Capture the cell that displays the provided text and extract its (x, y) central coordinate. 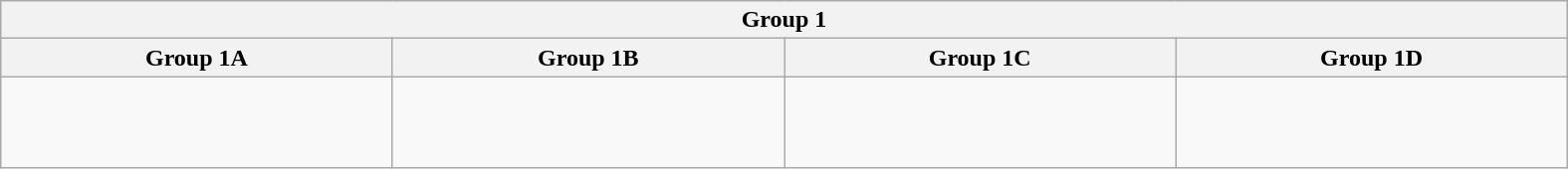
Group 1D (1372, 58)
Group 1B (587, 58)
Group 1 (784, 20)
Group 1C (980, 58)
Group 1A (197, 58)
